Search for the cell housing the specified text and yield its [x, y] center coordinate. 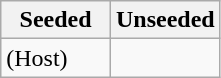
Unseeded [165, 20]
Seeded [56, 20]
(Host) [56, 58]
